Search for the cell housing the specified text and yield its (x, y) center coordinate. 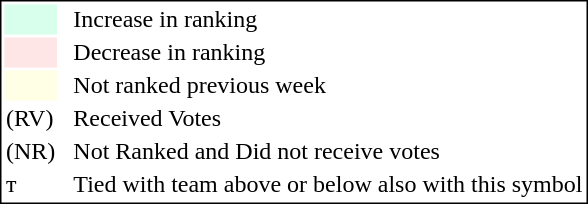
Decrease in ranking (328, 53)
Increase in ranking (328, 19)
Not Ranked and Did not receive votes (328, 151)
т (30, 185)
Received Votes (328, 119)
Tied with team above or below also with this symbol (328, 185)
(RV) (30, 119)
(NR) (30, 151)
Not ranked previous week (328, 85)
